Determine the [X, Y] coordinate at the center of the cell enclosing the given text.  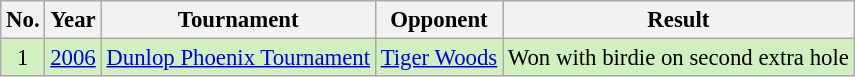
Won with birdie on second extra hole [678, 58]
Dunlop Phoenix Tournament [238, 58]
Tournament [238, 20]
Year [73, 20]
No. [23, 20]
Opponent [438, 20]
1 [23, 58]
Result [678, 20]
Tiger Woods [438, 58]
2006 [73, 58]
